Provide the [x, y] coordinate of the cell's center where the given text is located.  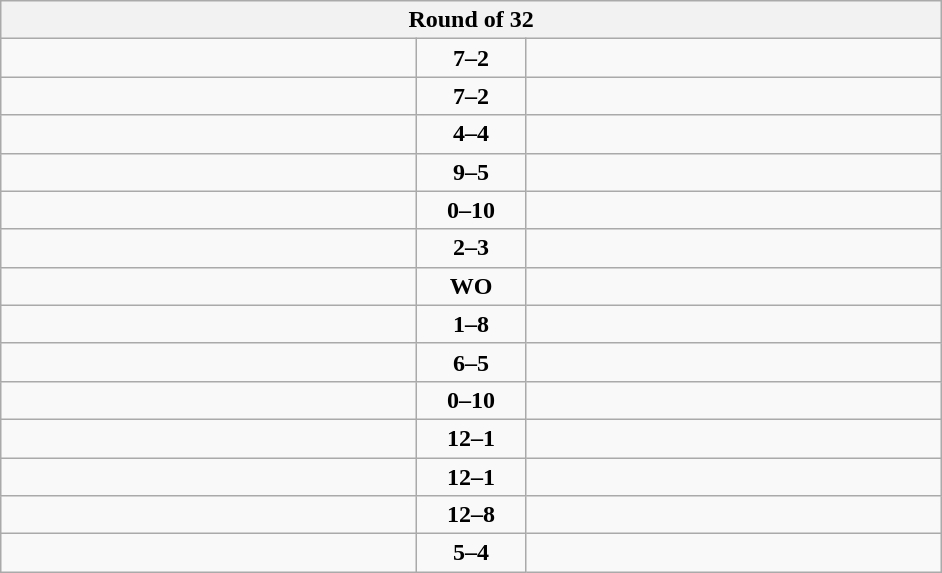
5–4 [472, 553]
Round of 32 [472, 20]
12–8 [472, 515]
4–4 [472, 134]
WO [472, 286]
9–5 [472, 172]
2–3 [472, 248]
1–8 [472, 324]
6–5 [472, 362]
